Return (X, Y) of the center of cell containing provided text 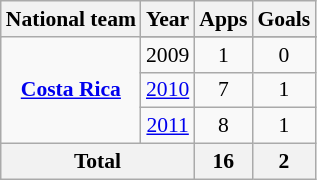
Costa Rica (71, 90)
0 (284, 55)
8 (223, 126)
2009 (168, 55)
Year (168, 19)
Total (98, 162)
2011 (168, 126)
16 (223, 162)
National team (71, 19)
Apps (223, 19)
2 (284, 162)
2010 (168, 90)
Goals (284, 19)
7 (223, 90)
